Return [X, Y] of the center of cell containing provided text 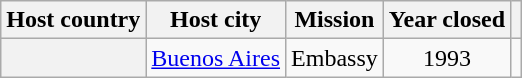
Mission [335, 20]
Year closed [446, 20]
Buenos Aires [216, 58]
Host country [74, 20]
Host city [216, 20]
1993 [446, 58]
Embassy [335, 58]
